Detect which cell encompasses the target text, then output its [X, Y] center coordinate. 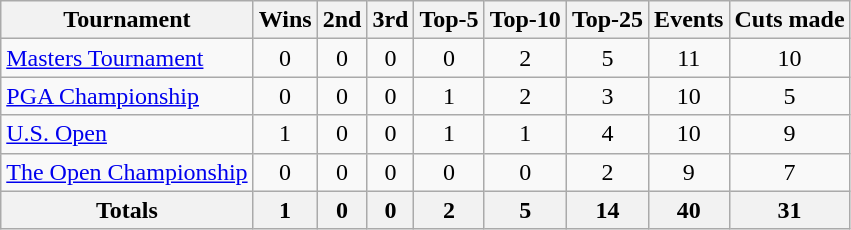
U.S. Open [127, 134]
The Open Championship [127, 172]
11 [689, 58]
31 [790, 210]
Top-5 [449, 20]
Tournament [127, 20]
2nd [342, 20]
3 [607, 96]
40 [689, 210]
PGA Championship [127, 96]
3rd [390, 20]
Cuts made [790, 20]
Totals [127, 210]
Top-10 [525, 20]
Wins [285, 20]
Events [689, 20]
14 [607, 210]
Masters Tournament [127, 58]
7 [790, 172]
Top-25 [607, 20]
4 [607, 134]
